Provide the [x, y] coordinate of the cell's center where the given text is located.  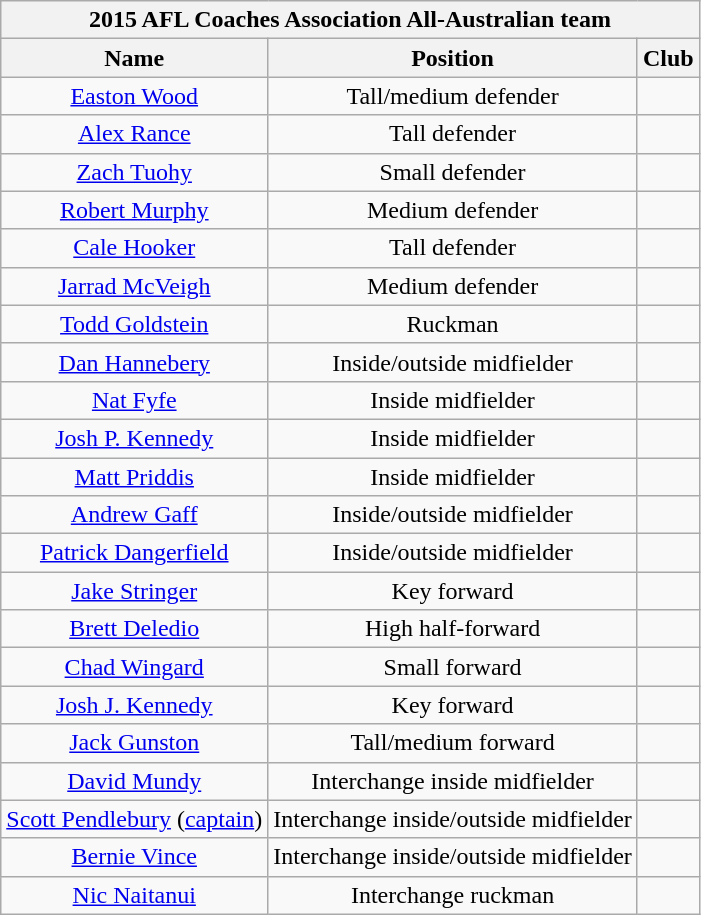
Easton Wood [134, 96]
2015 AFL Coaches Association All-Australian team [350, 20]
Zach Tuohy [134, 172]
Todd Goldstein [134, 324]
Jake Stringer [134, 591]
Dan Hannebery [134, 362]
Club [668, 58]
Small defender [453, 172]
Cale Hooker [134, 248]
Alex Rance [134, 134]
Jarrad McVeigh [134, 286]
Interchange inside midfielder [453, 781]
High half-forward [453, 629]
Tall/medium defender [453, 96]
Small forward [453, 667]
Tall/medium forward [453, 743]
Jack Gunston [134, 743]
Bernie Vince [134, 857]
Brett Deledio [134, 629]
Matt Priddis [134, 477]
Nat Fyfe [134, 400]
Position [453, 58]
Interchange ruckman [453, 895]
Name [134, 58]
Ruckman [453, 324]
Nic Naitanui [134, 895]
Chad Wingard [134, 667]
Scott Pendlebury (captain) [134, 819]
Josh J. Kennedy [134, 705]
Josh P. Kennedy [134, 438]
Andrew Gaff [134, 515]
David Mundy [134, 781]
Patrick Dangerfield [134, 553]
Robert Murphy [134, 210]
